Locate the cell with the specified text and output its [x, y] center coordinate. 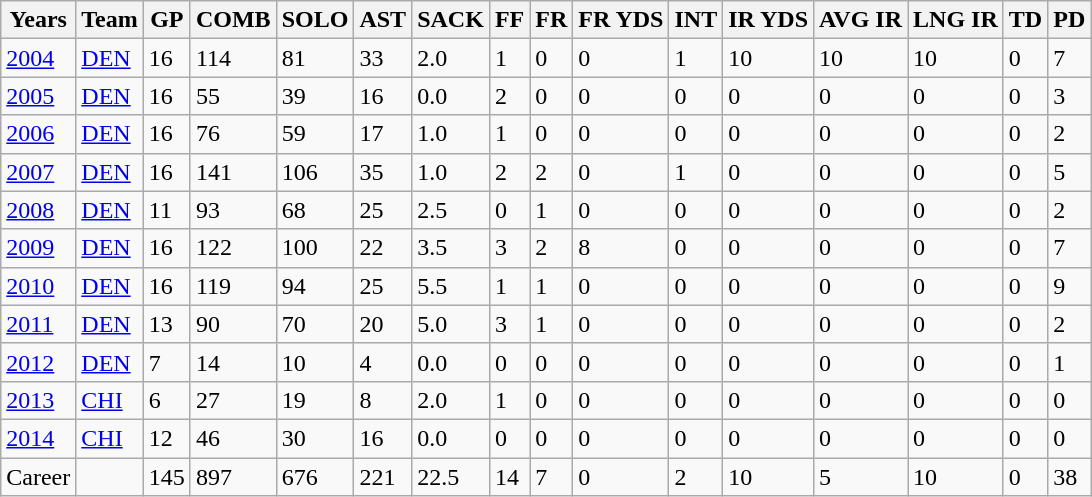
12 [166, 438]
39 [315, 96]
676 [315, 477]
2009 [38, 248]
94 [315, 286]
2012 [38, 362]
221 [383, 477]
2007 [38, 172]
AVG IR [861, 20]
76 [233, 134]
SACK [451, 20]
70 [315, 324]
35 [383, 172]
2.5 [451, 210]
9 [1070, 286]
106 [315, 172]
22.5 [451, 477]
FR YDS [621, 20]
COMB [233, 20]
LNG IR [956, 20]
Years [38, 20]
6 [166, 400]
4 [383, 362]
5.5 [451, 286]
PD [1070, 20]
100 [315, 248]
141 [233, 172]
2013 [38, 400]
122 [233, 248]
59 [315, 134]
114 [233, 58]
30 [315, 438]
5.0 [451, 324]
SOLO [315, 20]
11 [166, 210]
FF [509, 20]
FR [552, 20]
20 [383, 324]
2006 [38, 134]
INT [696, 20]
3.5 [451, 248]
119 [233, 286]
33 [383, 58]
AST [383, 20]
2010 [38, 286]
897 [233, 477]
2005 [38, 96]
68 [315, 210]
Career [38, 477]
2004 [38, 58]
TD [1025, 20]
19 [315, 400]
46 [233, 438]
27 [233, 400]
Team [110, 20]
13 [166, 324]
GP [166, 20]
22 [383, 248]
145 [166, 477]
2008 [38, 210]
17 [383, 134]
90 [233, 324]
2014 [38, 438]
93 [233, 210]
IR YDS [768, 20]
55 [233, 96]
2011 [38, 324]
81 [315, 58]
38 [1070, 477]
